Detect which cell encompasses the target text, then output its [x, y] center coordinate. 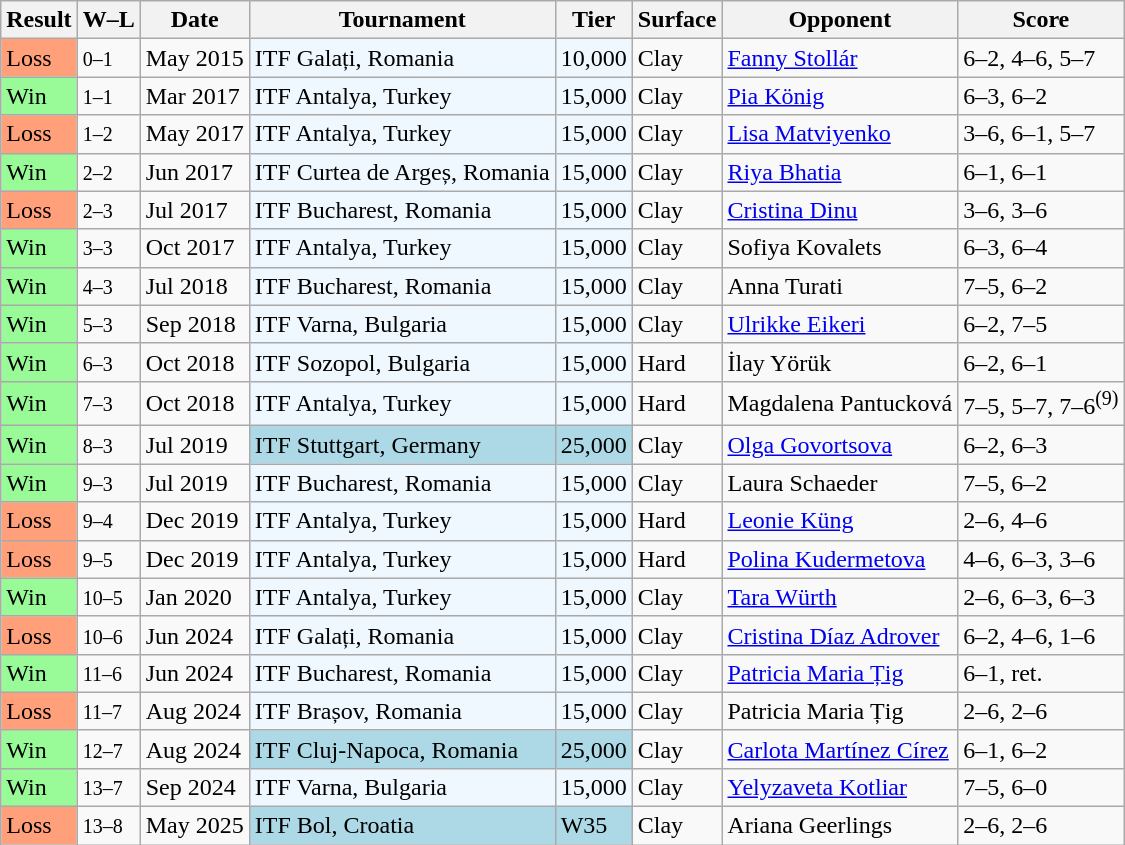
11–6 [108, 673]
Lisa Matviyenko [840, 134]
Date [194, 20]
ITF Bol, Croatia [402, 826]
Sep 2024 [194, 787]
8–3 [108, 445]
10–5 [108, 597]
6–2, 4–6, 5–7 [1041, 58]
1–1 [108, 96]
ITF Curtea de Argeș, Romania [402, 172]
Opponent [840, 20]
9–4 [108, 521]
1–2 [108, 134]
6–3, 6–4 [1041, 248]
Jul 2017 [194, 210]
7–5, 5–7, 7–6(9) [1041, 404]
Sep 2018 [194, 324]
Magdalena Pantucková [840, 404]
3–6, 6–1, 5–7 [1041, 134]
3–3 [108, 248]
Jan 2020 [194, 597]
2–2 [108, 172]
Fanny Stollár [840, 58]
Cristina Dinu [840, 210]
6–1, 6–2 [1041, 749]
Polina Kudermetova [840, 559]
Ariana Geerlings [840, 826]
Result [39, 20]
12–7 [108, 749]
Pia König [840, 96]
9–5 [108, 559]
7–5, 6–0 [1041, 787]
ITF Sozopol, Bulgaria [402, 362]
Jun 2017 [194, 172]
W–L [108, 20]
Leonie Küng [840, 521]
13–7 [108, 787]
9–3 [108, 483]
2–6, 4–6 [1041, 521]
10–6 [108, 635]
6–2, 7–5 [1041, 324]
6–2, 6–3 [1041, 445]
6–2, 4–6, 1–6 [1041, 635]
7–3 [108, 404]
May 2017 [194, 134]
Carlota Martínez Círez [840, 749]
Yelyzaveta Kotliar [840, 787]
2–6, 6–3, 6–3 [1041, 597]
6–2, 6–1 [1041, 362]
Olga Govortsova [840, 445]
4–3 [108, 286]
Anna Turati [840, 286]
İlay Yörük [840, 362]
Sofiya Kovalets [840, 248]
6–1, 6–1 [1041, 172]
Score [1041, 20]
Tournament [402, 20]
13–8 [108, 826]
2–3 [108, 210]
ITF Brașov, Romania [402, 711]
Ulrikke Eikeri [840, 324]
Cristina Díaz Adrover [840, 635]
6–3, 6–2 [1041, 96]
6–3 [108, 362]
Tara Würth [840, 597]
W35 [594, 826]
0–1 [108, 58]
May 2015 [194, 58]
Riya Bhatia [840, 172]
6–1, ret. [1041, 673]
Surface [677, 20]
ITF Stuttgart, Germany [402, 445]
3–6, 3–6 [1041, 210]
11–7 [108, 711]
Jul 2018 [194, 286]
4–6, 6–3, 3–6 [1041, 559]
May 2025 [194, 826]
Laura Schaeder [840, 483]
10,000 [594, 58]
Mar 2017 [194, 96]
Oct 2017 [194, 248]
Tier [594, 20]
ITF Cluj-Napoca, Romania [402, 749]
5–3 [108, 324]
